Extract the (X, Y) coordinate from the center of the cell holding the provided text.  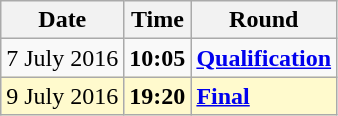
19:20 (158, 96)
9 July 2016 (62, 96)
7 July 2016 (62, 58)
Round (264, 20)
10:05 (158, 58)
Date (62, 20)
Qualification (264, 58)
Final (264, 96)
Time (158, 20)
